Return [X, Y] of the center of cell containing provided text 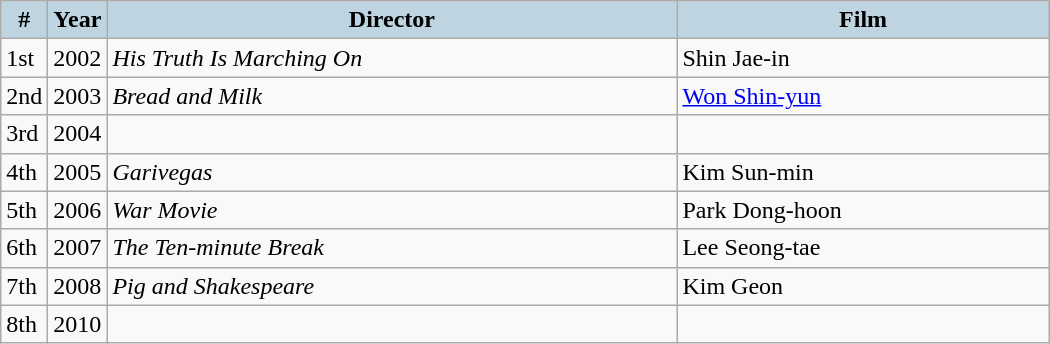
2010 [78, 324]
Kim Geon [863, 286]
2002 [78, 58]
6th [24, 248]
2004 [78, 134]
2003 [78, 96]
2007 [78, 248]
2005 [78, 172]
4th [24, 172]
His Truth Is Marching On [392, 58]
2006 [78, 210]
2nd [24, 96]
# [24, 20]
Park Dong-hoon [863, 210]
Bread and Milk [392, 96]
Shin Jae-in [863, 58]
Lee Seong-tae [863, 248]
3rd [24, 134]
Won Shin-yun [863, 96]
Garivegas [392, 172]
Kim Sun-min [863, 172]
Director [392, 20]
7th [24, 286]
The Ten-minute Break [392, 248]
2008 [78, 286]
Pig and Shakespeare [392, 286]
Film [863, 20]
Year [78, 20]
War Movie [392, 210]
5th [24, 210]
1st [24, 58]
8th [24, 324]
